Return the (x, y) coordinate for the center point of the cell that contains the specified text.  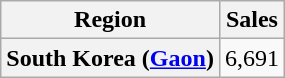
6,691 (252, 58)
Sales (252, 20)
Region (110, 20)
South Korea (Gaon) (110, 58)
